Provide the [x, y] coordinate of the cell's center where the given text is located.  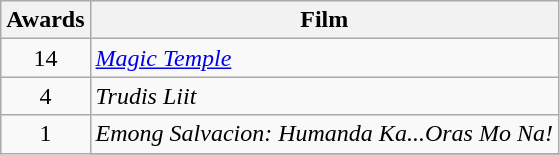
1 [46, 134]
14 [46, 58]
Awards [46, 20]
Film [324, 20]
Magic Temple [324, 58]
4 [46, 96]
Emong Salvacion: Humanda Ka...Oras Mo Na! [324, 134]
Trudis Liit [324, 96]
